Return the (x, y) coordinate for the center point of the cell that contains the specified text.  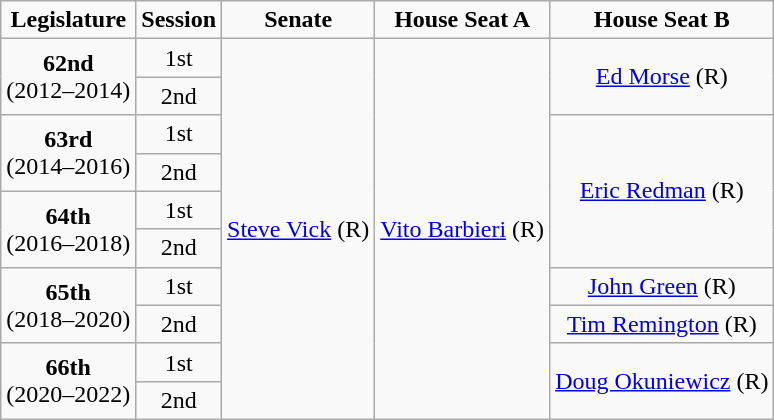
64th (2016–2018) (68, 229)
Ed Morse (R) (662, 77)
Session (179, 20)
Doug Okuniewicz (R) (662, 381)
House Seat B (662, 20)
House Seat A (462, 20)
Tim Remington (R) (662, 324)
Legislature (68, 20)
65th (2018–2020) (68, 305)
66th (2020–2022) (68, 381)
Vito Barbieri (R) (462, 230)
Eric Redman (R) (662, 191)
Steve Vick (R) (298, 230)
62nd (2012–2014) (68, 77)
Senate (298, 20)
John Green (R) (662, 286)
63rd (2014–2016) (68, 153)
